Detect which cell encompasses the target text, then output its [X, Y] center coordinate. 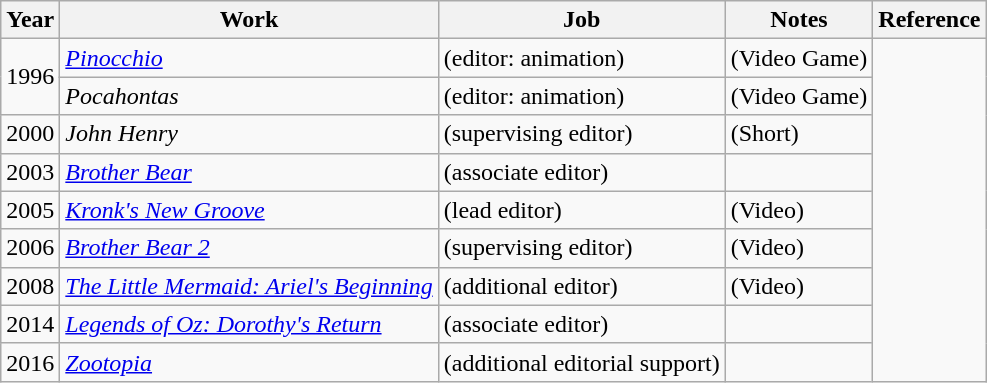
Work [249, 20]
The Little Mermaid: Ariel's Beginning [249, 286]
2014 [30, 324]
Job [582, 20]
2005 [30, 210]
(lead editor) [582, 210]
Brother Bear [249, 172]
2003 [30, 172]
Zootopia [249, 362]
1996 [30, 77]
Year [30, 20]
(additional editorial support) [582, 362]
John Henry [249, 134]
Pocahontas [249, 96]
2000 [30, 134]
Brother Bear 2 [249, 248]
2006 [30, 248]
2016 [30, 362]
2008 [30, 286]
Kronk's New Groove [249, 210]
(additional editor) [582, 286]
(Short) [799, 134]
Pinocchio [249, 58]
Notes [799, 20]
Reference [930, 20]
Legends of Oz: Dorothy's Return [249, 324]
